Find where the given text appears and provide that cell's center as [X, Y] coordinate. 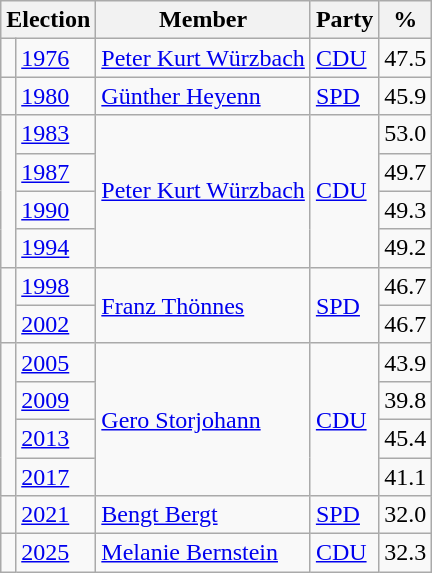
Gero Storjohann [204, 419]
41.1 [406, 477]
Election [48, 20]
2025 [56, 553]
Bengt Bergt [204, 515]
47.5 [406, 58]
2005 [56, 362]
45.9 [406, 96]
32.0 [406, 515]
2017 [56, 477]
Günther Heyenn [204, 96]
39.8 [406, 400]
49.3 [406, 210]
Franz Thönnes [204, 305]
1976 [56, 58]
49.2 [406, 248]
1980 [56, 96]
1990 [56, 210]
32.3 [406, 553]
49.7 [406, 172]
1987 [56, 172]
45.4 [406, 438]
Party [344, 20]
Member [204, 20]
2002 [56, 324]
2013 [56, 438]
% [406, 20]
1994 [56, 248]
43.9 [406, 362]
1998 [56, 286]
2009 [56, 400]
Melanie Bernstein [204, 553]
2021 [56, 515]
1983 [56, 134]
53.0 [406, 134]
